Search for the cell housing the specified text and yield its (X, Y) center coordinate. 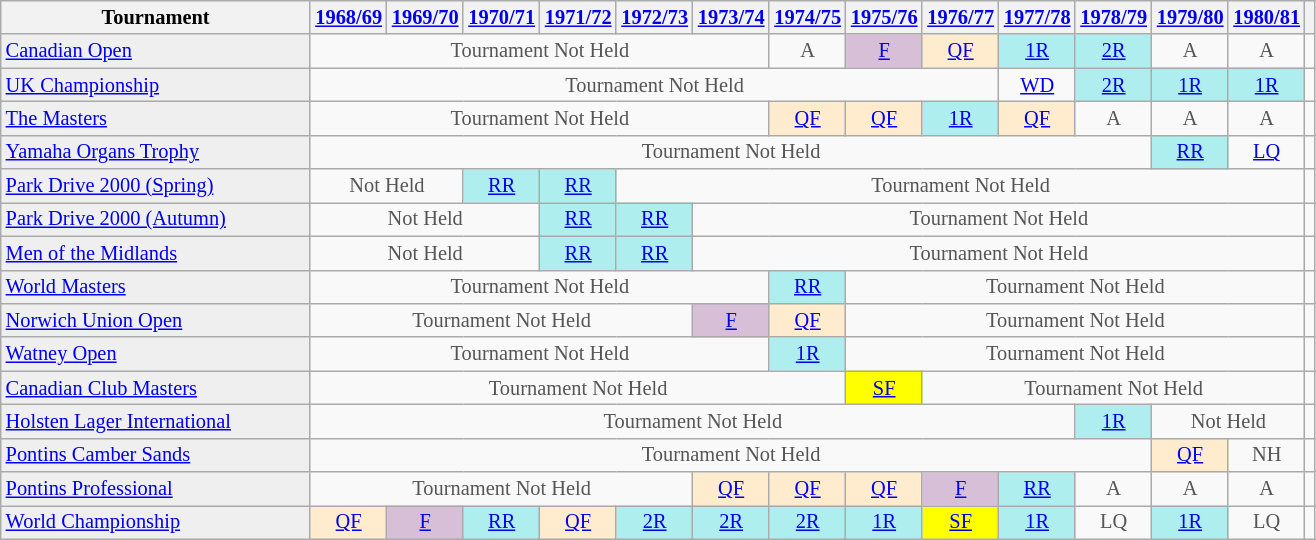
Park Drive 2000 (Autumn) (156, 219)
Yamaha Organs Trophy (156, 152)
Park Drive 2000 (Spring) (156, 186)
Watney Open (156, 354)
Canadian Open (156, 51)
Men of the Midlands (156, 253)
1976/77 (960, 17)
Tournament (156, 17)
1975/76 (884, 17)
UK Championship (156, 85)
1973/74 (731, 17)
1979/80 (1190, 17)
1980/81 (1266, 17)
1974/75 (807, 17)
NH (1266, 455)
Pontins Professional (156, 489)
1968/69 (348, 17)
Pontins Camber Sands (156, 455)
Norwich Union Open (156, 320)
The Masters (156, 118)
World Masters (156, 287)
1978/79 (1113, 17)
1971/72 (578, 17)
World Championship (156, 522)
WD (1037, 85)
1970/71 (501, 17)
Holsten Lager International (156, 421)
Canadian Club Masters (156, 388)
1969/70 (425, 17)
1977/78 (1037, 17)
1972/73 (654, 17)
